Detect which cell encompasses the target text, then output its (x, y) center coordinate. 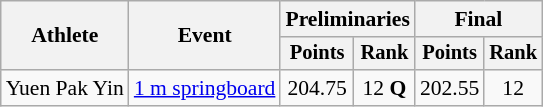
Athlete (65, 36)
Yuen Pak Yin (65, 88)
Final (478, 19)
Event (205, 36)
202.55 (450, 88)
Preliminaries (347, 19)
204.75 (317, 88)
1 m springboard (205, 88)
12 (513, 88)
12 Q (384, 88)
